For the text-containing cell, return its midpoint in [X, Y] coordinate format. 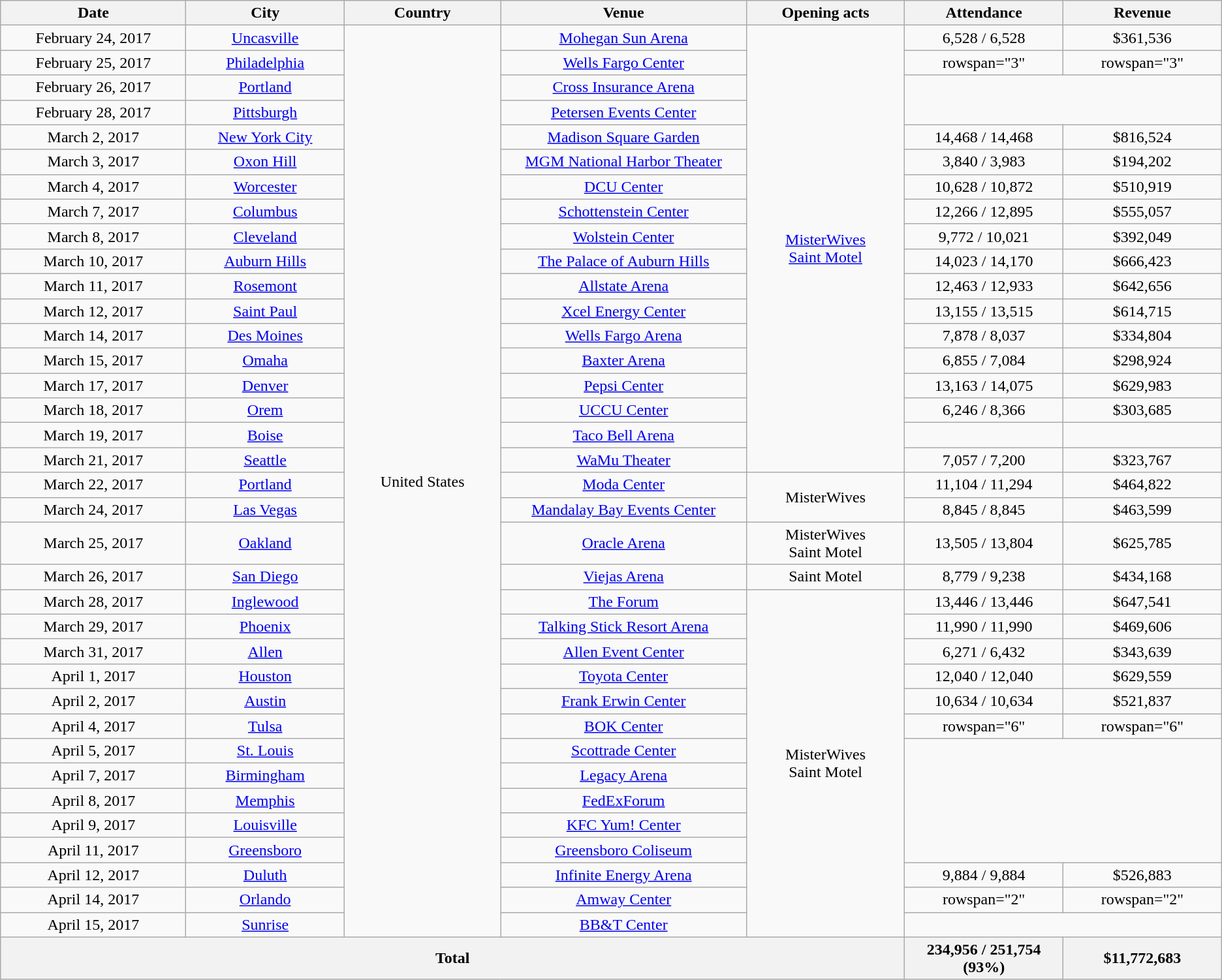
Petersen Events Center [623, 112]
$666,423 [1142, 261]
April 15, 2017 [93, 925]
April 2, 2017 [93, 701]
Wells Fargo Arena [623, 336]
February 28, 2017 [93, 112]
FedExForum [623, 801]
Talking Stick Resort Arena [623, 626]
9,884 / 9,884 [984, 875]
13,505 / 13,804 [984, 543]
$323,767 [1142, 460]
BOK Center [623, 726]
Philadelphia [265, 63]
April 8, 2017 [93, 801]
April 12, 2017 [93, 875]
6,271 / 6,432 [984, 651]
9,772 / 10,021 [984, 236]
$298,924 [1142, 361]
March 21, 2017 [93, 460]
DCU Center [623, 187]
Viejas Arena [623, 577]
March 2, 2017 [93, 137]
$555,057 [1142, 211]
Madison Square Garden [623, 137]
Cross Insurance Arena [623, 87]
Duluth [265, 875]
$625,785 [1142, 543]
St. Louis [265, 751]
$469,606 [1142, 626]
$816,524 [1142, 137]
Xcel Energy Center [623, 311]
BB&T Center [623, 925]
March 31, 2017 [93, 651]
Greensboro [265, 850]
Moda Center [623, 485]
New York City [265, 137]
Austin [265, 701]
MisterWives [825, 497]
Uncasville [265, 38]
$464,822 [1142, 485]
Mohegan Sun Arena [623, 38]
Orem [265, 410]
$642,656 [1142, 286]
April 7, 2017 [93, 776]
$510,919 [1142, 187]
April 14, 2017 [93, 900]
Auburn Hills [265, 261]
Scottrade Center [623, 751]
March 18, 2017 [93, 410]
Infinite Energy Arena [623, 875]
12,266 / 12,895 [984, 211]
8,779 / 9,238 [984, 577]
March 17, 2017 [93, 386]
$334,804 [1142, 336]
Cleveland [265, 236]
12,463 / 12,933 [984, 286]
March 24, 2017 [93, 510]
April 11, 2017 [93, 850]
Schottenstein Center [623, 211]
Oxon Hill [265, 162]
March 4, 2017 [93, 187]
Inglewood [265, 602]
10,634 / 10,634 [984, 701]
March 25, 2017 [93, 543]
Allstate Arena [623, 286]
14,023 / 14,170 [984, 261]
13,446 / 13,446 [984, 602]
March 3, 2017 [93, 162]
March 11, 2017 [93, 286]
Louisville [265, 825]
April 5, 2017 [93, 751]
13,163 / 14,075 [984, 386]
Omaha [265, 361]
March 29, 2017 [93, 626]
Opening acts [825, 13]
April 9, 2017 [93, 825]
Sunrise [265, 925]
$526,883 [1142, 875]
Columbus [265, 211]
Las Vegas [265, 510]
12,040 / 12,040 [984, 676]
Legacy Arena [623, 776]
$463,599 [1142, 510]
March 15, 2017 [93, 361]
City [265, 13]
Revenue [1142, 13]
Amway Center [623, 900]
April 4, 2017 [93, 726]
13,155 / 13,515 [984, 311]
United States [422, 482]
6,855 / 7,084 [984, 361]
March 10, 2017 [93, 261]
Pittsburgh [265, 112]
March 12, 2017 [93, 311]
MGM National Harbor Theater [623, 162]
10,628 / 10,872 [984, 187]
February 24, 2017 [93, 38]
March 26, 2017 [93, 577]
$521,837 [1142, 701]
7,878 / 8,037 [984, 336]
Country [422, 13]
7,057 / 7,200 [984, 460]
Attendance [984, 13]
$434,168 [1142, 577]
$647,541 [1142, 602]
March 14, 2017 [93, 336]
$11,772,683 [1142, 958]
February 26, 2017 [93, 87]
Greensboro Coliseum [623, 850]
6,246 / 8,366 [984, 410]
Des Moines [265, 336]
The Forum [623, 602]
Worcester [265, 187]
Saint Paul [265, 311]
Tulsa [265, 726]
$629,559 [1142, 676]
11,104 / 11,294 [984, 485]
$194,202 [1142, 162]
April 1, 2017 [93, 676]
Memphis [265, 801]
$361,536 [1142, 38]
Mandalay Bay Events Center [623, 510]
11,990 / 11,990 [984, 626]
March 28, 2017 [93, 602]
14,468 / 14,468 [984, 137]
February 25, 2017 [93, 63]
KFC Yum! Center [623, 825]
Saint Motel [825, 577]
$614,715 [1142, 311]
3,840 / 3,983 [984, 162]
$392,049 [1142, 236]
WaMu Theater [623, 460]
Allen Event Center [623, 651]
The Palace of Auburn Hills [623, 261]
San Diego [265, 577]
Total [453, 958]
6,528 / 6,528 [984, 38]
Allen [265, 651]
$343,639 [1142, 651]
March 19, 2017 [93, 435]
Phoenix [265, 626]
Baxter Arena [623, 361]
Denver [265, 386]
Date [93, 13]
Seattle [265, 460]
March 22, 2017 [93, 485]
Frank Erwin Center [623, 701]
Boise [265, 435]
$303,685 [1142, 410]
Rosemont [265, 286]
Venue [623, 13]
Oracle Arena [623, 543]
Wolstein Center [623, 236]
UCCU Center [623, 410]
Houston [265, 676]
Toyota Center [623, 676]
Oakland [265, 543]
Orlando [265, 900]
234,956 / 251,754 (93%) [984, 958]
Wells Fargo Center [623, 63]
Birmingham [265, 776]
March 8, 2017 [93, 236]
$629,983 [1142, 386]
Pepsi Center [623, 386]
March 7, 2017 [93, 211]
8,845 / 8,845 [984, 510]
Taco Bell Arena [623, 435]
